Extract the [X, Y] coordinate from the center of the cell holding the provided text.  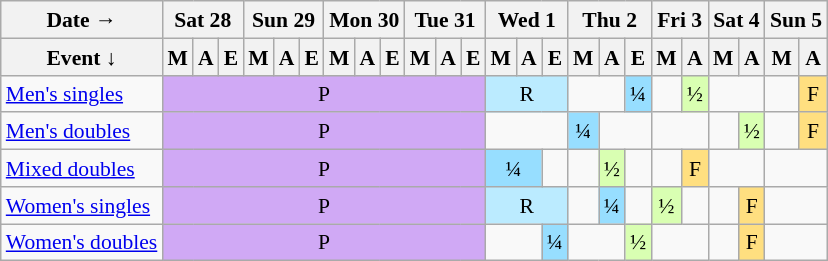
Wed 1 [526, 20]
Mon 30 [364, 20]
Sat 4 [736, 20]
Mixed doubles [82, 168]
Thu 2 [610, 20]
Men's singles [82, 94]
Women's doubles [82, 242]
Sun 5 [796, 20]
Sun 29 [284, 20]
Tue 31 [446, 20]
Men's doubles [82, 130]
Fri 3 [680, 20]
Event ↓ [82, 56]
Sat 28 [202, 20]
Date → [82, 20]
Women's singles [82, 204]
